Pinpoint the cell where the given text exists, returning its (X, Y) midpoint coordinate. 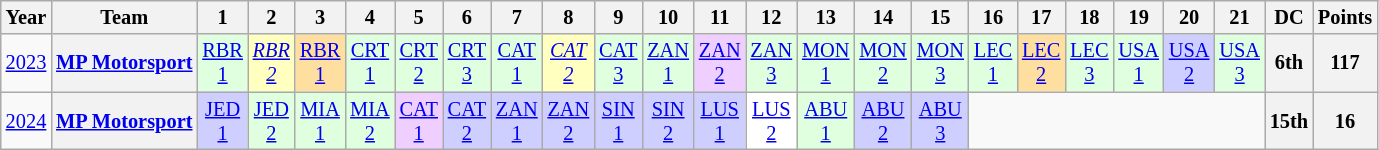
LUS2 (772, 121)
MON2 (882, 63)
LEC2 (1041, 63)
9 (618, 17)
LUS1 (720, 121)
10 (668, 17)
18 (1089, 17)
LEC1 (993, 63)
15th (1289, 121)
MIA2 (370, 121)
19 (1138, 17)
Year (26, 17)
11 (720, 17)
21 (1239, 17)
MON1 (826, 63)
6th (1289, 63)
DC (1289, 17)
CRT3 (467, 63)
117 (1345, 63)
1 (222, 17)
SIN1 (618, 121)
17 (1041, 17)
USA1 (1138, 63)
RBR2 (272, 63)
CRT2 (419, 63)
Points (1345, 17)
6 (467, 17)
3 (320, 17)
ABU1 (826, 121)
5 (419, 17)
4 (370, 17)
MIA1 (320, 121)
ZAN3 (772, 63)
Team (124, 17)
USA3 (1239, 63)
12 (772, 17)
ABU3 (940, 121)
13 (826, 17)
2023 (26, 63)
2024 (26, 121)
ABU2 (882, 121)
MON3 (940, 63)
LEC3 (1089, 63)
SIN2 (668, 121)
JED1 (222, 121)
CRT1 (370, 63)
7 (517, 17)
JED2 (272, 121)
14 (882, 17)
20 (1189, 17)
15 (940, 17)
CAT3 (618, 63)
USA2 (1189, 63)
2 (272, 17)
8 (569, 17)
